Scan for the cell matching the given text and deliver its (x, y) coordinate at center. 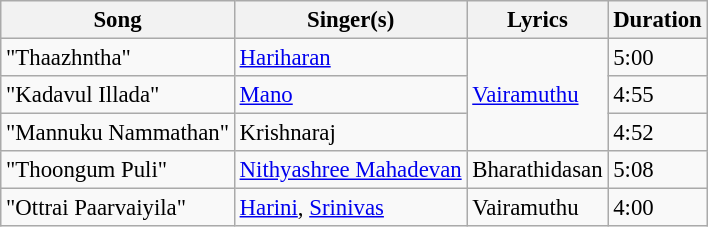
Hariharan (350, 58)
Singer(s) (350, 20)
Song (118, 20)
4:55 (658, 95)
"Mannuku Nammathan" (118, 133)
Mano (350, 95)
Bharathidasan (538, 170)
Nithyashree Mahadevan (350, 170)
4:00 (658, 208)
4:52 (658, 133)
Lyrics (538, 20)
"Thoongum Puli" (118, 170)
5:00 (658, 58)
Duration (658, 20)
5:08 (658, 170)
"Kadavul Illada" (118, 95)
Harini, Srinivas (350, 208)
"Thaazhntha" (118, 58)
"Ottrai Paarvaiyila" (118, 208)
Krishnaraj (350, 133)
